Extract the [X, Y] coordinate from the center of the cell holding the provided text.  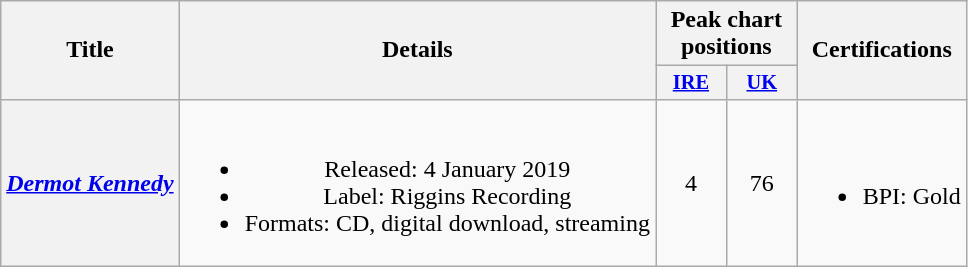
IRE [692, 83]
UK [762, 83]
Details [417, 50]
Peak chart positions [727, 34]
4 [692, 182]
76 [762, 182]
Dermot Kennedy [90, 182]
BPI: Gold [882, 182]
Certifications [882, 50]
Released: 4 January 2019Label: Riggins RecordingFormats: CD, digital download, streaming [417, 182]
Title [90, 50]
